Locate the cell with the specified text and output its (x, y) center coordinate. 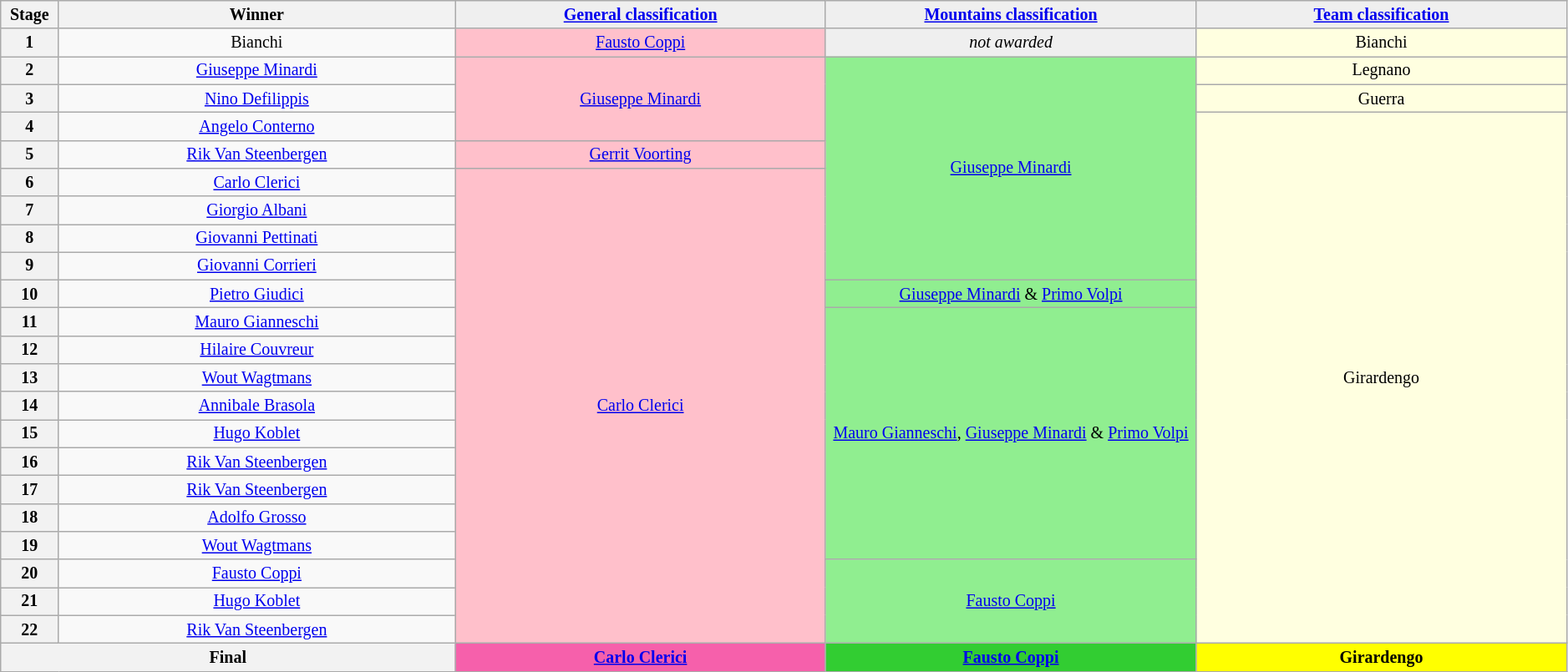
16 (30, 462)
8 (30, 239)
19 (30, 546)
Annibale Brasola (257, 406)
Mauro Gianneschi (257, 322)
1 (30, 43)
3 (30, 99)
Final (228, 658)
Team classification (1382, 15)
Nino Defilippis (257, 99)
14 (30, 406)
Hilaire Couvreur (257, 351)
Pietro Giudici (257, 294)
not awarded (1011, 43)
Gerrit Voorting (640, 154)
7 (30, 210)
Giovanni Pettinati (257, 239)
Mountains classification (1011, 15)
Winner (257, 15)
9 (30, 265)
2 (30, 70)
4 (30, 127)
Giuseppe Minardi & Primo Volpi (1011, 294)
10 (30, 294)
Mauro Gianneschi, Giuseppe Minardi & Primo Volpi (1011, 434)
18 (30, 518)
11 (30, 322)
12 (30, 351)
21 (30, 601)
13 (30, 377)
General classification (640, 15)
20 (30, 573)
5 (30, 154)
15 (30, 434)
Giovanni Corrieri (257, 265)
22 (30, 629)
Adolfo Grosso (257, 518)
Stage (30, 15)
Guerra (1382, 99)
Legnano (1382, 70)
Giorgio Albani (257, 210)
Angelo Conterno (257, 127)
6 (30, 182)
17 (30, 489)
